Output the [X, Y] coordinate of the center of the cell containing the given text.  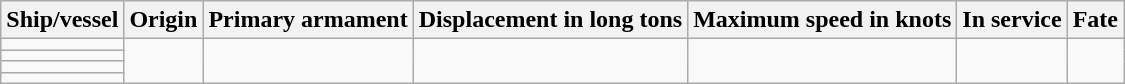
Primary armament [308, 20]
In service [1012, 20]
Fate [1095, 20]
Displacement in long tons [550, 20]
Maximum speed in knots [822, 20]
Ship/vessel [62, 20]
Origin [164, 20]
